Detect which cell encompasses the target text, then output its (x, y) center coordinate. 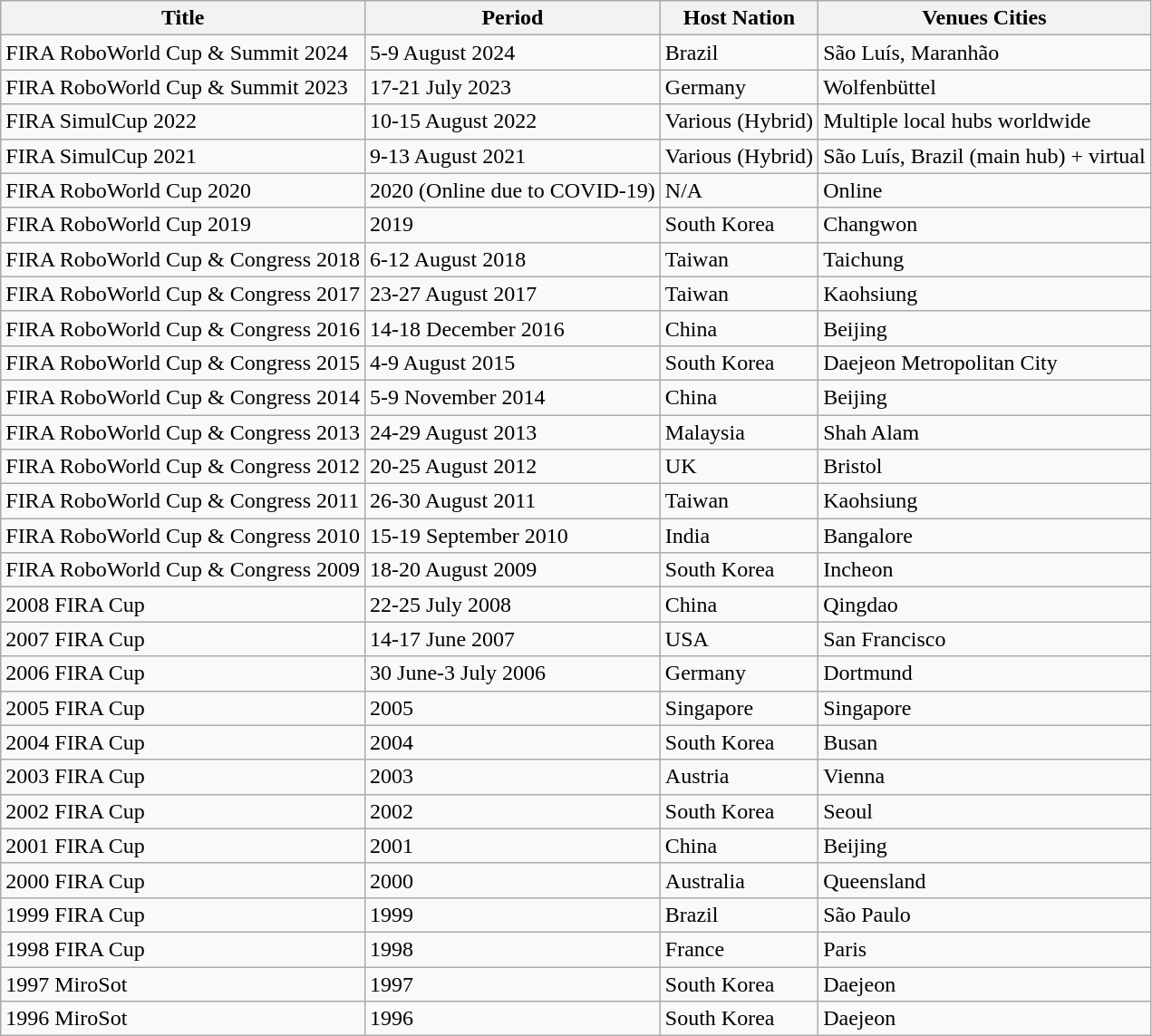
Venues Cities (984, 18)
1998 FIRA Cup (183, 949)
Malaysia (739, 432)
17-21 July 2023 (513, 87)
Daejeon Metropolitan City (984, 363)
2019 (513, 225)
2001 (513, 846)
FIRA RoboWorld Cup & Congress 2014 (183, 397)
2003 FIRA Cup (183, 777)
2002 (513, 811)
FIRA RoboWorld Cup & Congress 2018 (183, 259)
São Luís, Brazil (main hub) + virtual (984, 156)
FIRA RoboWorld Cup 2020 (183, 190)
14-18 December 2016 (513, 328)
2007 FIRA Cup (183, 639)
Taichung (984, 259)
Bangalore (984, 536)
São Paulo (984, 915)
France (739, 949)
26-30 August 2011 (513, 501)
2001 FIRA Cup (183, 846)
Vienna (984, 777)
Dortmund (984, 673)
Bristol (984, 467)
Australia (739, 880)
1997 MiroSot (183, 983)
Austria (739, 777)
20-25 August 2012 (513, 467)
FIRA RoboWorld Cup & Congress 2017 (183, 294)
22-25 July 2008 (513, 605)
4-9 August 2015 (513, 363)
5-9 August 2024 (513, 53)
UK (739, 467)
FIRA RoboWorld Cup & Congress 2015 (183, 363)
10-15 August 2022 (513, 121)
2020 (Online due to COVID-19) (513, 190)
1998 (513, 949)
FIRA RoboWorld Cup 2019 (183, 225)
15-19 September 2010 (513, 536)
Paris (984, 949)
2004 FIRA Cup (183, 742)
24-29 August 2013 (513, 432)
Seoul (984, 811)
1997 (513, 983)
1999 (513, 915)
2004 (513, 742)
2003 (513, 777)
FIRA RoboWorld Cup & Congress 2012 (183, 467)
Qingdao (984, 605)
2008 FIRA Cup (183, 605)
FIRA SimulCup 2021 (183, 156)
San Francisco (984, 639)
FIRA RoboWorld Cup & Congress 2010 (183, 536)
Online (984, 190)
18-20 August 2009 (513, 570)
1996 MiroSot (183, 1019)
Period (513, 18)
Wolfenbüttel (984, 87)
Changwon (984, 225)
FIRA RoboWorld Cup & Congress 2009 (183, 570)
5-9 November 2014 (513, 397)
FIRA RoboWorld Cup & Summit 2023 (183, 87)
14-17 June 2007 (513, 639)
N/A (739, 190)
23-27 August 2017 (513, 294)
Incheon (984, 570)
Queensland (984, 880)
FIRA SimulCup 2022 (183, 121)
2005 FIRA Cup (183, 708)
Shah Alam (984, 432)
India (739, 536)
2006 FIRA Cup (183, 673)
1999 FIRA Cup (183, 915)
São Luís, Maranhão (984, 53)
USA (739, 639)
FIRA RoboWorld Cup & Summit 2024 (183, 53)
Multiple local hubs worldwide (984, 121)
FIRA RoboWorld Cup & Congress 2013 (183, 432)
Host Nation (739, 18)
Title (183, 18)
2000 FIRA Cup (183, 880)
1996 (513, 1019)
2000 (513, 880)
30 June-3 July 2006 (513, 673)
Busan (984, 742)
FIRA RoboWorld Cup & Congress 2011 (183, 501)
2005 (513, 708)
2002 FIRA Cup (183, 811)
6-12 August 2018 (513, 259)
9-13 August 2021 (513, 156)
FIRA RoboWorld Cup & Congress 2016 (183, 328)
